From the cell containing the given text, extract its center point as [x, y] coordinate. 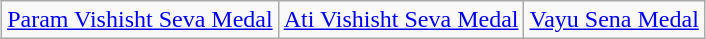
Ati Vishisht Seva Medal [401, 20]
Vayu Sena Medal [614, 20]
Param Vishisht Seva Medal [140, 20]
